Search for the cell housing the specified text and yield its (x, y) center coordinate. 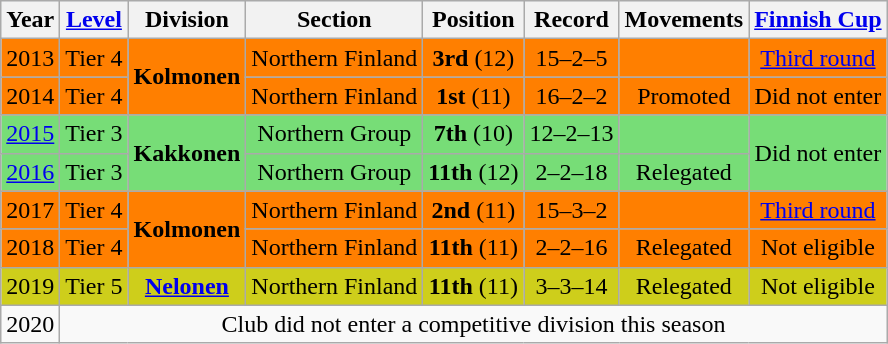
Division (187, 20)
15–3–2 (572, 210)
7th (10) (474, 134)
2nd (11) (474, 210)
15–2–5 (572, 58)
2–2–18 (572, 172)
Tier 5 (94, 286)
Section (334, 20)
2019 (30, 286)
2017 (30, 210)
Promoted (684, 96)
11th (12) (474, 172)
2016 (30, 172)
2013 (30, 58)
Movements (684, 20)
2020 (30, 324)
3–3–14 (572, 286)
2018 (30, 248)
Level (94, 20)
1st (11) (474, 96)
16–2–2 (572, 96)
2015 (30, 134)
Year (30, 20)
Record (572, 20)
Kakkonen (187, 153)
2014 (30, 96)
12–2–13 (572, 134)
3rd (12) (474, 58)
Position (474, 20)
Nelonen (187, 286)
Finnish Cup (818, 20)
2–2–16 (572, 248)
Club did not enter a competitive division this season (474, 324)
